Pinpoint the cell where the given text exists, returning its [X, Y] midpoint coordinate. 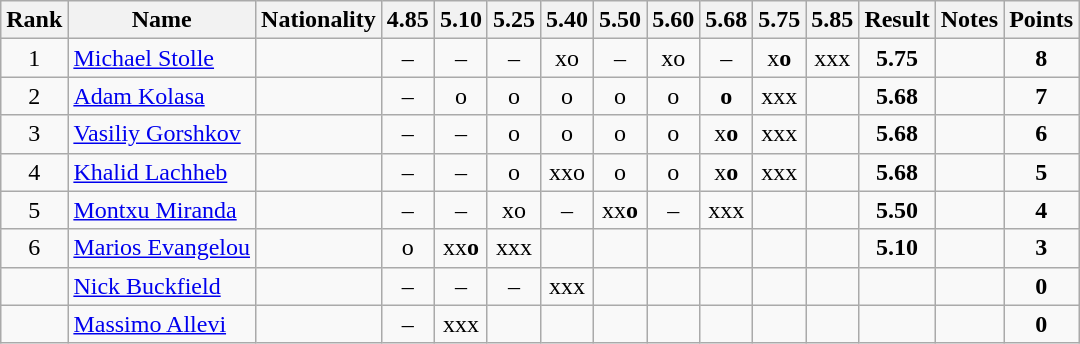
5.40 [566, 20]
Adam Kolasa [162, 96]
8 [1042, 58]
Vasiliy Gorshkov [162, 134]
Name [162, 20]
5.85 [832, 20]
Nationality [319, 20]
7 [1042, 96]
Rank [34, 20]
Nick Buckfield [162, 286]
Montxu Miranda [162, 210]
Massimo Allevi [162, 324]
1 [34, 58]
4.85 [408, 20]
Khalid Lachheb [162, 172]
Points [1042, 20]
5.25 [514, 20]
5.60 [674, 20]
Notes [969, 20]
2 [34, 96]
Result [897, 20]
Michael Stolle [162, 58]
Marios Evangelou [162, 248]
